Locate the cell with the specified text and output its (X, Y) center coordinate. 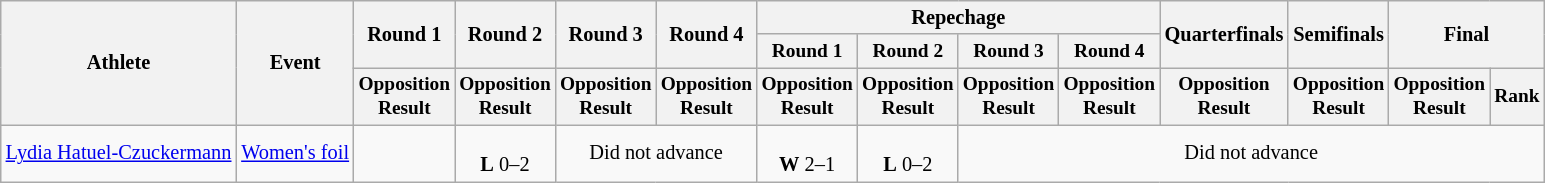
Women's foil (295, 153)
Event (295, 62)
Athlete (119, 62)
Lydia Hatuel-Czuckermann (119, 153)
Rank (1517, 96)
Semifinals (1338, 34)
Quarterfinals (1224, 34)
Final (1466, 34)
Repechage (958, 17)
W 2–1 (808, 153)
